Search for the cell housing the specified text and yield its [X, Y] center coordinate. 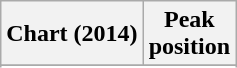
Peakposition [189, 34]
Chart (2014) [72, 34]
